From the cell containing the given text, extract its center point as [X, Y] coordinate. 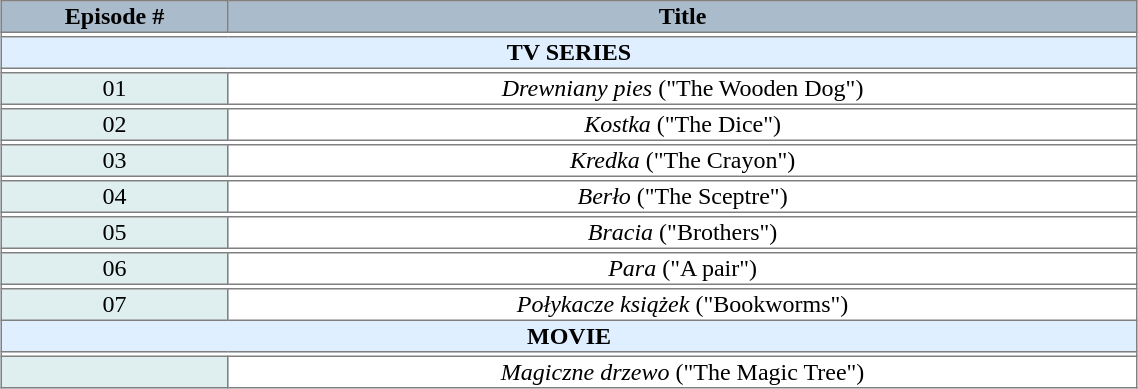
Title [682, 17]
Połykacze książek ("Bookworms") [682, 305]
Berło ("The Sceptre") [682, 197]
05 [114, 233]
03 [114, 161]
Drewniany pies ("The Wooden Dog") [682, 89]
Magiczne drzewo ("The Magic Tree") [682, 372]
Para ("A pair") [682, 269]
Episode # [114, 17]
Bracia ("Brothers") [682, 233]
07 [114, 305]
TV SERIES [569, 53]
06 [114, 269]
Kredka ("The Crayon") [682, 161]
MOVIE [569, 336]
04 [114, 197]
01 [114, 89]
02 [114, 125]
Kostka ("The Dice") [682, 125]
